Return [X, Y] of the center of cell containing provided text 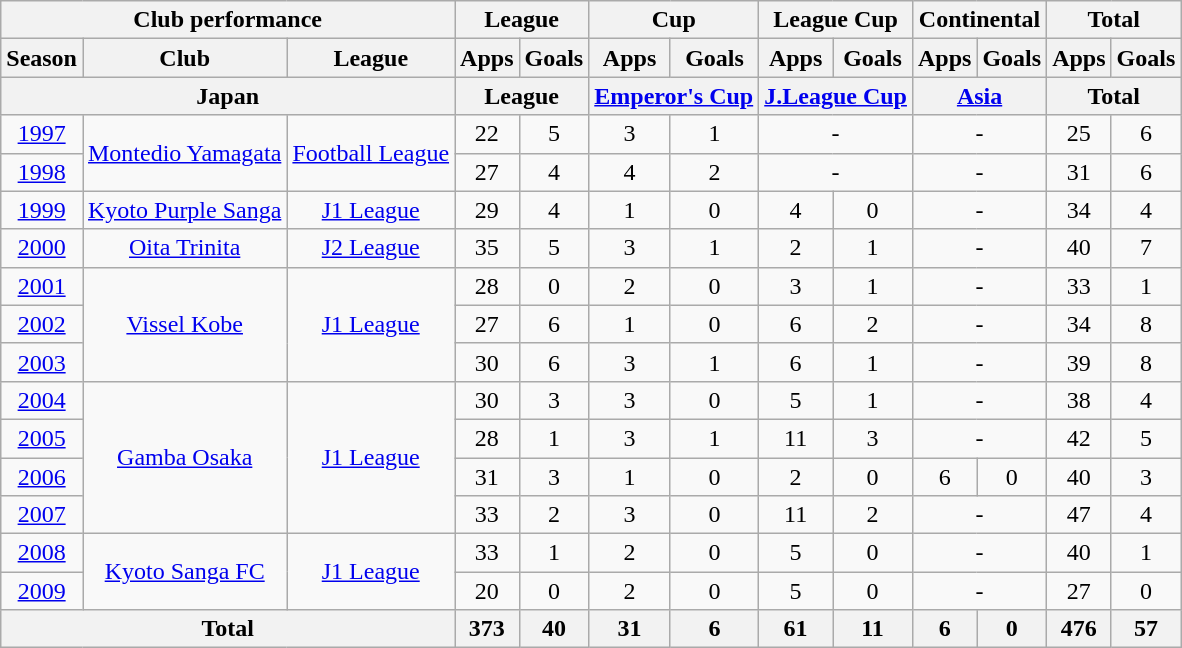
2008 [42, 553]
Kyoto Sanga FC [184, 572]
57 [1146, 629]
1999 [42, 210]
61 [796, 629]
Kyoto Purple Sanga [184, 210]
22 [487, 134]
Emperor's Cup [674, 96]
476 [1079, 629]
2001 [42, 286]
Japan [228, 96]
Montedio Yamagata [184, 153]
47 [1079, 515]
Oita Trinita [184, 248]
39 [1079, 362]
25 [1079, 134]
20 [487, 591]
2004 [42, 400]
2002 [42, 324]
7 [1146, 248]
J2 League [371, 248]
Club [184, 58]
373 [487, 629]
League Cup [836, 20]
2005 [42, 438]
2006 [42, 477]
1997 [42, 134]
35 [487, 248]
J.League Cup [836, 96]
Vissel Kobe [184, 324]
29 [487, 210]
2003 [42, 362]
2000 [42, 248]
38 [1079, 400]
2009 [42, 591]
2007 [42, 515]
1998 [42, 172]
Asia [979, 96]
42 [1079, 438]
Club performance [228, 20]
Gamba Osaka [184, 457]
Cup [674, 20]
Football League [371, 153]
Season [42, 58]
Continental [979, 20]
